Return the [X, Y] coordinate for the center point of the cell that contains the specified text.  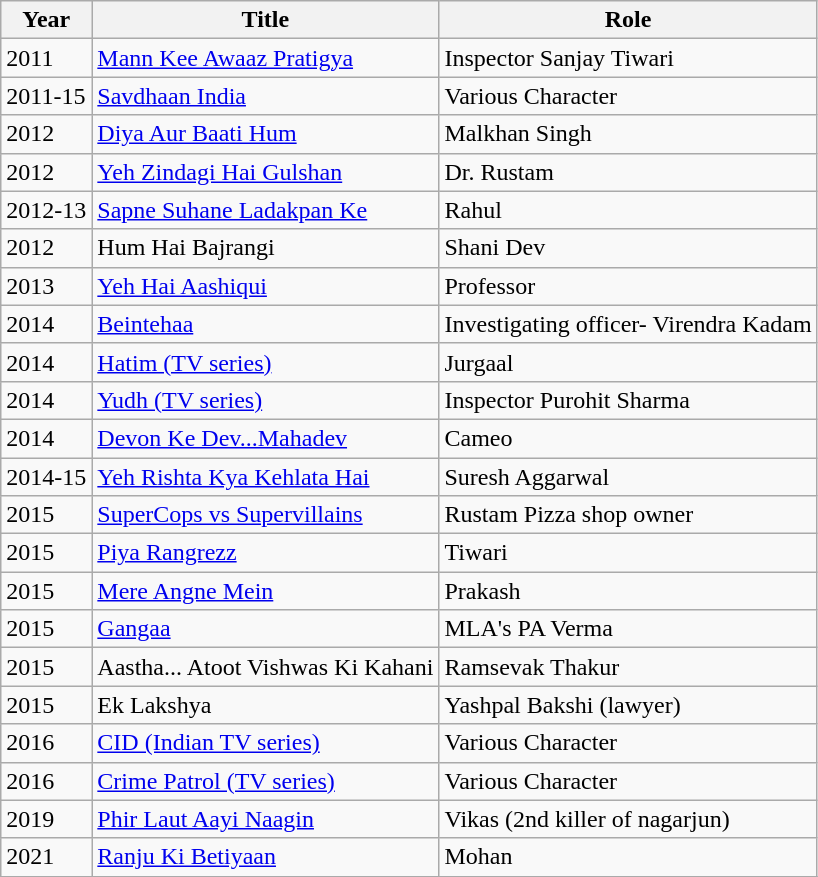
Piya Rangrezz [266, 553]
Year [46, 20]
Cameo [628, 438]
SuperCops vs Supervillains [266, 515]
Phir Laut Aayi Naagin [266, 819]
2014-15 [46, 477]
Suresh Aggarwal [628, 477]
Savdhaan India [266, 96]
Hatim (TV series) [266, 362]
Sapne Suhane Ladakpan Ke [266, 210]
Yeh Hai Aashiqui [266, 286]
Inspector Sanjay Tiwari [628, 58]
Yeh Zindagi Hai Gulshan [266, 172]
Tiwari [628, 553]
Mohan [628, 857]
Mere Angne Mein [266, 591]
Professor [628, 286]
Beintehaa [266, 324]
Rustam Pizza shop owner [628, 515]
Ek Lakshya [266, 705]
Malkhan Singh [628, 134]
Inspector Purohit Sharma [628, 400]
Yashpal Bakshi (lawyer) [628, 705]
Yeh Rishta Kya Kehlata Hai [266, 477]
Crime Patrol (TV series) [266, 781]
Rahul [628, 210]
Aastha... Atoot Vishwas Ki Kahani [266, 667]
MLA's PA Verma [628, 629]
Shani Dev [628, 248]
Diya Aur Baati Hum [266, 134]
2019 [46, 819]
Title [266, 20]
Prakash [628, 591]
Devon Ke Dev...Mahadev [266, 438]
Vikas (2nd killer of nagarjun) [628, 819]
Ramsevak Thakur [628, 667]
Yudh (TV series) [266, 400]
2012-13 [46, 210]
Role [628, 20]
Investigating officer- Virendra Kadam [628, 324]
Mann Kee Awaaz Pratigya [266, 58]
Hum Hai Bajrangi [266, 248]
Gangaa [266, 629]
Ranju Ki Betiyaan [266, 857]
Dr. Rustam [628, 172]
2013 [46, 286]
Jurgaal [628, 362]
2011 [46, 58]
CID (Indian TV series) [266, 743]
2021 [46, 857]
2011-15 [46, 96]
